Pinpoint the cell where the given text exists, returning its [x, y] midpoint coordinate. 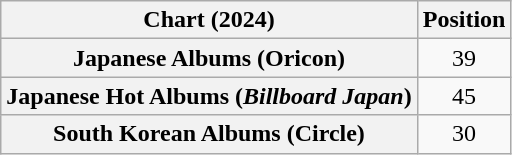
45 [464, 96]
Chart (2024) [209, 20]
Position [464, 20]
39 [464, 58]
South Korean Albums (Circle) [209, 134]
30 [464, 134]
Japanese Albums (Oricon) [209, 58]
Japanese Hot Albums (Billboard Japan) [209, 96]
